Detect which cell encompasses the target text, then output its (x, y) center coordinate. 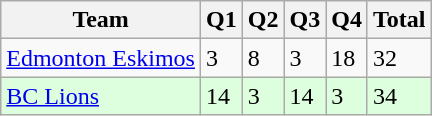
18 (347, 58)
8 (263, 58)
Total (399, 20)
Q4 (347, 20)
BC Lions (101, 96)
Q3 (305, 20)
Q2 (263, 20)
Q1 (221, 20)
Edmonton Eskimos (101, 58)
Team (101, 20)
34 (399, 96)
32 (399, 58)
